Scan for the cell matching the given text and deliver its [X, Y] coordinate at center. 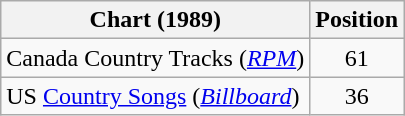
US Country Songs (Billboard) [156, 96]
61 [357, 58]
Canada Country Tracks (RPM) [156, 58]
36 [357, 96]
Position [357, 20]
Chart (1989) [156, 20]
